From the cell containing the given text, extract its center point as [X, Y] coordinate. 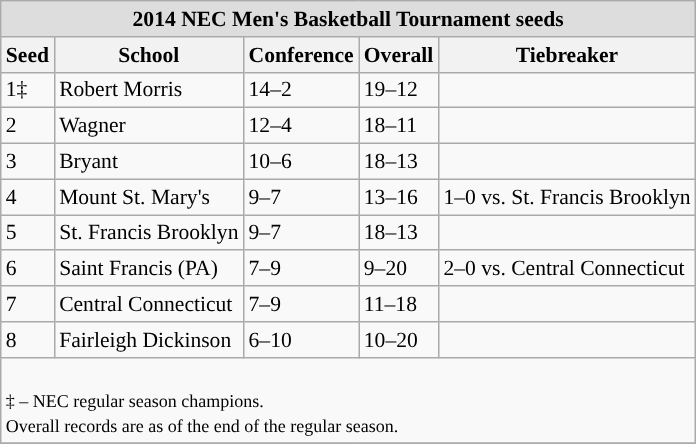
St. Francis Brooklyn [148, 233]
School [148, 55]
8 [28, 340]
Central Connecticut [148, 304]
12–4 [300, 126]
Overall [399, 55]
9–20 [399, 269]
Wagner [148, 126]
‡ – NEC regular season champions.Overall records are as of the end of the regular season. [348, 400]
6 [28, 269]
13–16 [399, 197]
Seed [28, 55]
2014 NEC Men's Basketball Tournament seeds [348, 19]
3 [28, 162]
Fairleigh Dickinson [148, 340]
Mount St. Mary's [148, 197]
Saint Francis (PA) [148, 269]
1‡ [28, 90]
Tiebreaker [566, 55]
6–10 [300, 340]
10–6 [300, 162]
14–2 [300, 90]
11–18 [399, 304]
5 [28, 233]
18–11 [399, 126]
4 [28, 197]
2–0 vs. Central Connecticut [566, 269]
1–0 vs. St. Francis Brooklyn [566, 197]
Robert Morris [148, 90]
7 [28, 304]
Bryant [148, 162]
Conference [300, 55]
19–12 [399, 90]
2 [28, 126]
10–20 [399, 340]
